From the cell containing the given text, extract its center point as (X, Y) coordinate. 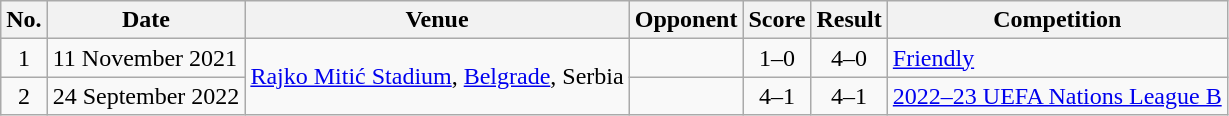
Date (146, 20)
4–0 (849, 58)
Score (777, 20)
Friendly (1057, 58)
2022–23 UEFA Nations League B (1057, 96)
1–0 (777, 58)
Competition (1057, 20)
2 (24, 96)
Venue (437, 20)
Rajko Mitić Stadium, Belgrade, Serbia (437, 77)
No. (24, 20)
24 September 2022 (146, 96)
1 (24, 58)
Result (849, 20)
Opponent (686, 20)
11 November 2021 (146, 58)
